Determine the (x, y) coordinate at the center of the cell enclosing the given text.  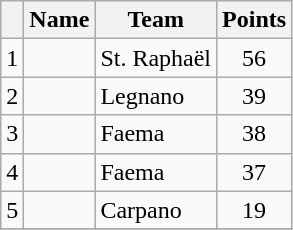
Points (254, 20)
1 (12, 58)
5 (12, 210)
37 (254, 172)
3 (12, 134)
4 (12, 172)
Name (60, 20)
56 (254, 58)
Legnano (156, 96)
Team (156, 20)
19 (254, 210)
St. Raphaël (156, 58)
Carpano (156, 210)
39 (254, 96)
2 (12, 96)
38 (254, 134)
